Locate the cell with the specified text and output its [x, y] center coordinate. 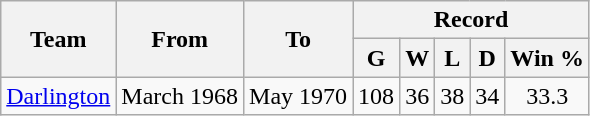
Record [472, 20]
D [488, 58]
34 [488, 96]
33.3 [548, 96]
From [180, 39]
Team [58, 39]
36 [418, 96]
May 1970 [298, 96]
W [418, 58]
108 [376, 96]
38 [452, 96]
G [376, 58]
March 1968 [180, 96]
Darlington [58, 96]
Win % [548, 58]
L [452, 58]
To [298, 39]
